Determine the (x, y) coordinate at the center of the cell enclosing the given text.  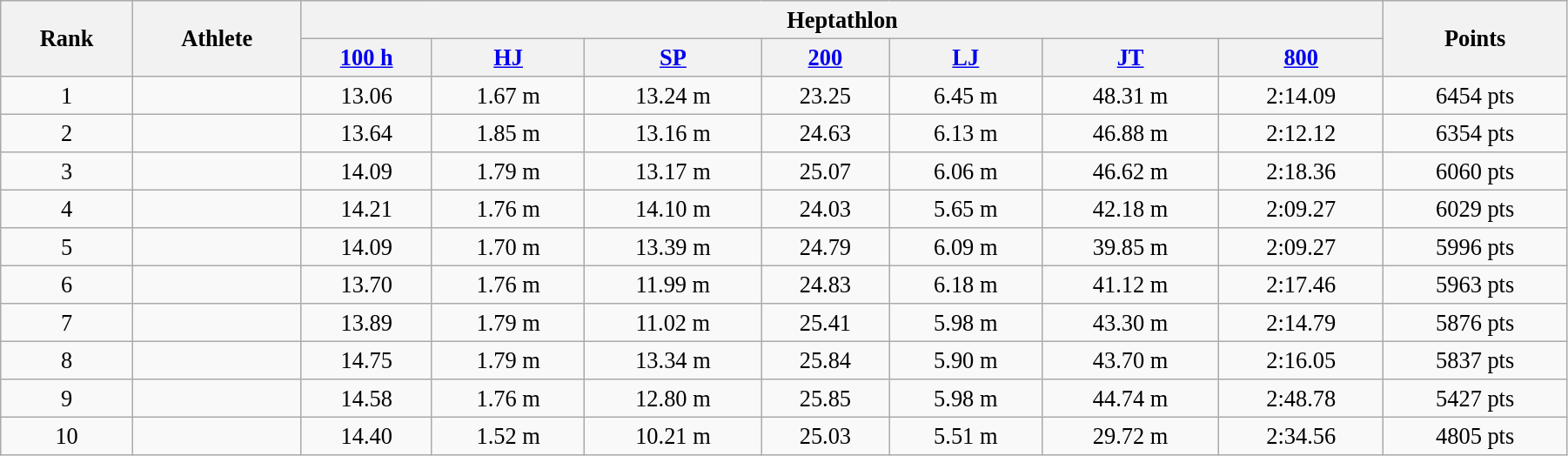
42.18 m (1131, 209)
8 (67, 360)
3 (67, 171)
24.83 (825, 285)
5.65 m (966, 209)
4 (67, 209)
6060 pts (1476, 171)
25.85 (825, 399)
9 (67, 399)
25.41 (825, 323)
2:48.78 (1302, 399)
5876 pts (1476, 323)
13.06 (366, 95)
6.18 m (966, 285)
JT (1131, 57)
Athlete (217, 38)
24.03 (825, 209)
2:12.12 (1302, 133)
Heptathlon (842, 19)
6 (67, 285)
200 (825, 57)
14.40 (366, 436)
4805 pts (1476, 436)
5.51 m (966, 436)
46.62 m (1131, 171)
2:14.09 (1302, 95)
25.03 (825, 436)
800 (1302, 57)
SP (673, 57)
2:17.46 (1302, 285)
Rank (67, 38)
1.52 m (508, 436)
6.13 m (966, 133)
10.21 m (673, 436)
11.02 m (673, 323)
13.17 m (673, 171)
48.31 m (1131, 95)
5996 pts (1476, 247)
6354 pts (1476, 133)
12.80 m (673, 399)
23.25 (825, 95)
6.06 m (966, 171)
2:14.79 (1302, 323)
14.75 (366, 360)
6.09 m (966, 247)
5 (67, 247)
5.90 m (966, 360)
1 (67, 95)
Points (1476, 38)
2:18.36 (1302, 171)
43.70 m (1131, 360)
6029 pts (1476, 209)
43.30 m (1131, 323)
6.45 m (966, 95)
5837 pts (1476, 360)
25.84 (825, 360)
14.58 (366, 399)
11.99 m (673, 285)
44.74 m (1131, 399)
13.89 (366, 323)
14.10 m (673, 209)
39.85 m (1131, 247)
LJ (966, 57)
1.70 m (508, 247)
2 (67, 133)
14.21 (366, 209)
2:16.05 (1302, 360)
41.12 m (1131, 285)
1.67 m (508, 95)
5427 pts (1476, 399)
2:34.56 (1302, 436)
6454 pts (1476, 95)
13.34 m (673, 360)
13.70 (366, 285)
24.63 (825, 133)
46.88 m (1131, 133)
100 h (366, 57)
10 (67, 436)
5963 pts (1476, 285)
13.64 (366, 133)
13.39 m (673, 247)
13.16 m (673, 133)
24.79 (825, 247)
7 (67, 323)
29.72 m (1131, 436)
25.07 (825, 171)
HJ (508, 57)
13.24 m (673, 95)
1.85 m (508, 133)
